Extract the [X, Y] coordinate from the center of the cell holding the provided text.  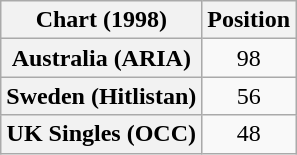
Chart (1998) [102, 20]
56 [249, 96]
UK Singles (OCC) [102, 134]
Position [249, 20]
98 [249, 58]
Australia (ARIA) [102, 58]
48 [249, 134]
Sweden (Hitlistan) [102, 96]
